Provide the (x, y) coordinate of the cell's center where the given text is located.  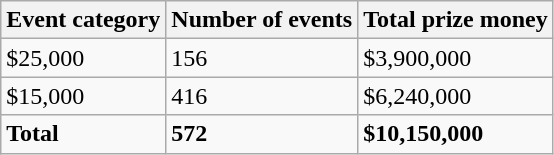
$10,150,000 (456, 134)
Total (84, 134)
416 (262, 96)
$15,000 (84, 96)
572 (262, 134)
Number of events (262, 20)
156 (262, 58)
Total prize money (456, 20)
$6,240,000 (456, 96)
$25,000 (84, 58)
Event category (84, 20)
$3,900,000 (456, 58)
